Determine the (X, Y) coordinate at the center of the cell enclosing the given text.  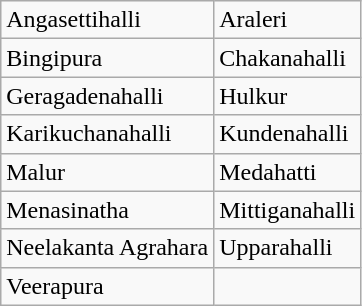
Hulkur (288, 96)
Veerapura (108, 286)
Angasettihalli (108, 20)
Araleri (288, 20)
Menasinatha (108, 210)
Medahatti (288, 172)
Upparahalli (288, 248)
Bingipura (108, 58)
Geragadenahalli (108, 96)
Neelakanta Agrahara (108, 248)
Malur (108, 172)
Chakanahalli (288, 58)
Kundenahalli (288, 134)
Karikuchanahalli (108, 134)
Mittiganahalli (288, 210)
